Detect which cell encompasses the target text, then output its (x, y) center coordinate. 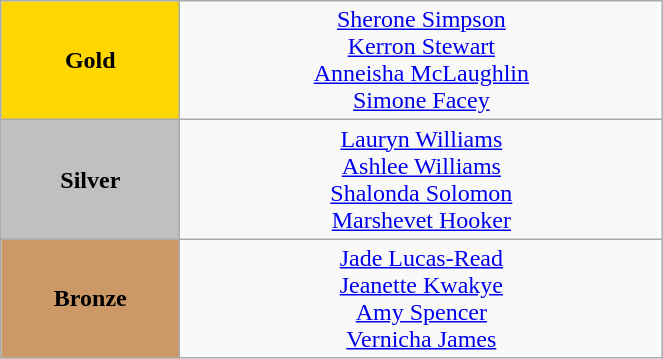
Bronze (90, 298)
Lauryn WilliamsAshlee WilliamsShalonda SolomonMarshevet Hooker (422, 180)
Gold (90, 60)
Sherone SimpsonKerron StewartAnneisha McLaughlinSimone Facey (422, 60)
Jade Lucas-ReadJeanette KwakyeAmy SpencerVernicha James (422, 298)
Silver (90, 180)
